From the cell containing the given text, extract its center point as (X, Y) coordinate. 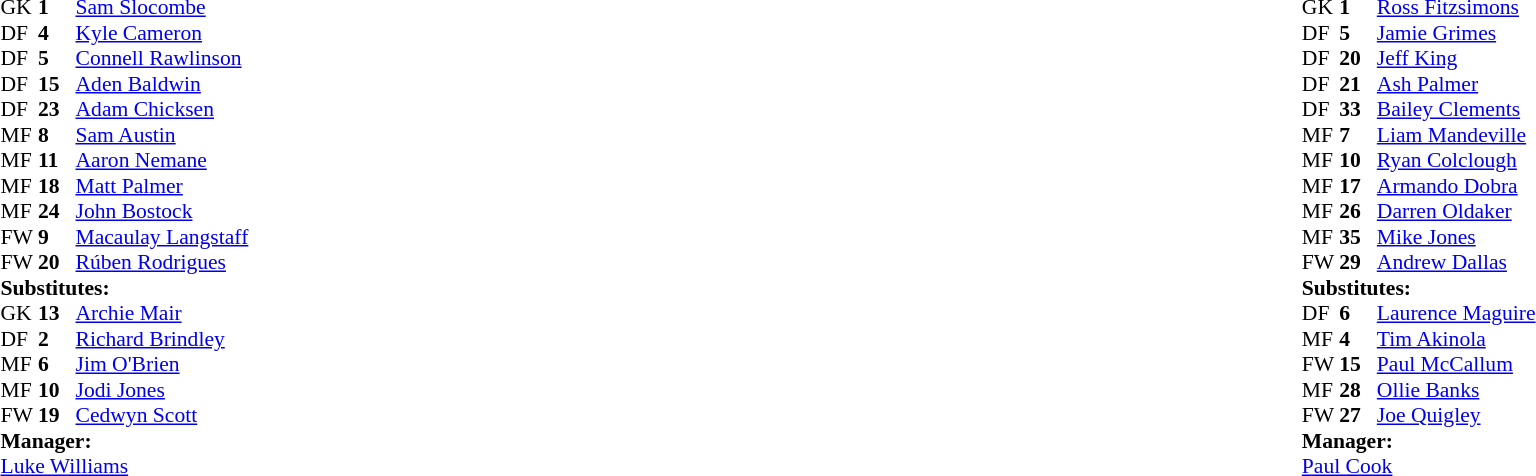
7 (1358, 135)
2 (57, 339)
Ollie Banks (1456, 390)
13 (57, 313)
24 (57, 211)
John Bostock (162, 211)
Armando Dobra (1456, 186)
Aden Baldwin (162, 84)
Cedwyn Scott (162, 415)
Joe Quigley (1456, 415)
Macaulay Langstaff (162, 237)
8 (57, 135)
Richard Brindley (162, 339)
Aaron Nemane (162, 161)
18 (57, 186)
Kyle Cameron (162, 33)
Liam Mandeville (1456, 135)
Mike Jones (1456, 237)
GK (19, 313)
21 (1358, 84)
Ash Palmer (1456, 84)
26 (1358, 211)
Archie Mair (162, 313)
Matt Palmer (162, 186)
27 (1358, 415)
Sam Austin (162, 135)
Connell Rawlinson (162, 59)
Ryan Colclough (1456, 161)
Darren Oldaker (1456, 211)
28 (1358, 390)
29 (1358, 263)
19 (57, 415)
9 (57, 237)
Tim Akinola (1456, 339)
Jeff King (1456, 59)
Jim O'Brien (162, 365)
Andrew Dallas (1456, 263)
23 (57, 109)
35 (1358, 237)
Jodi Jones (162, 390)
Adam Chicksen (162, 109)
Paul McCallum (1456, 365)
Bailey Clements (1456, 109)
33 (1358, 109)
Rúben Rodrigues (162, 263)
Jamie Grimes (1456, 33)
17 (1358, 186)
Laurence Maguire (1456, 313)
11 (57, 161)
